Return [X, Y] of the center of cell containing provided text 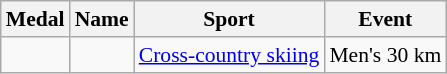
Men's 30 km [385, 55]
Event [385, 19]
Medal [36, 19]
Cross-country skiing [230, 55]
Name [102, 19]
Sport [230, 19]
